Return the [X, Y] coordinate for the center point of the cell that contains the specified text.  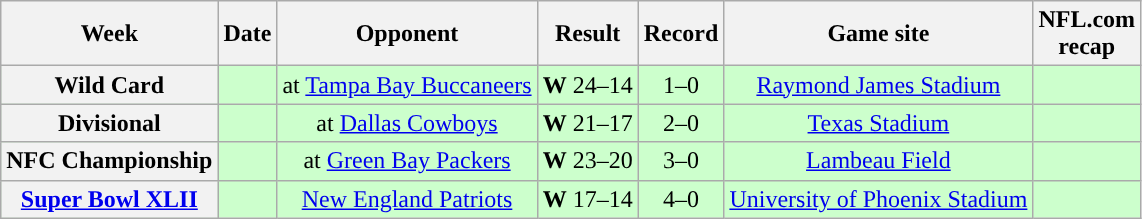
2–0 [681, 123]
Game site [878, 34]
Lambeau Field [878, 161]
Divisional [110, 123]
W 21–17 [588, 123]
at Dallas Cowboys [407, 123]
Wild Card [110, 85]
Date [248, 34]
Texas Stadium [878, 123]
Super Bowl XLII [110, 199]
Week [110, 34]
1–0 [681, 85]
W 23–20 [588, 161]
NFL.comrecap [1087, 34]
New England Patriots [407, 199]
W 17–14 [588, 199]
Raymond James Stadium [878, 85]
Result [588, 34]
Record [681, 34]
at Green Bay Packers [407, 161]
3–0 [681, 161]
4–0 [681, 199]
at Tampa Bay Buccaneers [407, 85]
W 24–14 [588, 85]
NFC Championship [110, 161]
Opponent [407, 34]
University of Phoenix Stadium [878, 199]
